Output the (x, y) coordinate of the center of the cell containing the given text.  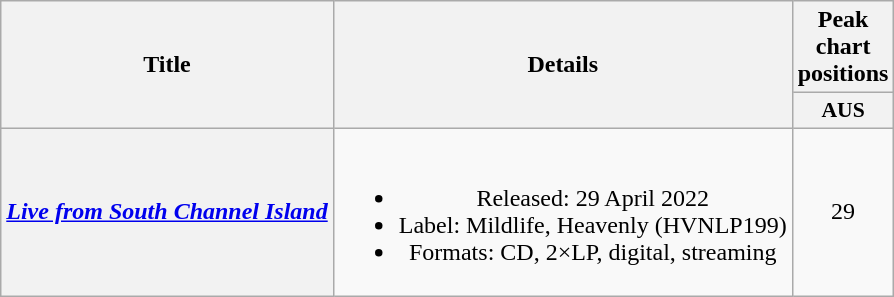
Live from South Channel Island (167, 212)
AUS (843, 111)
Details (562, 65)
Peak chart positions (843, 47)
Title (167, 65)
Released: 29 April 2022Label: Mildlife, Heavenly (HVNLP199)Formats: CD, 2×LP, digital, streaming (562, 212)
29 (843, 212)
